From the cell containing the given text, extract its center point as [X, Y] coordinate. 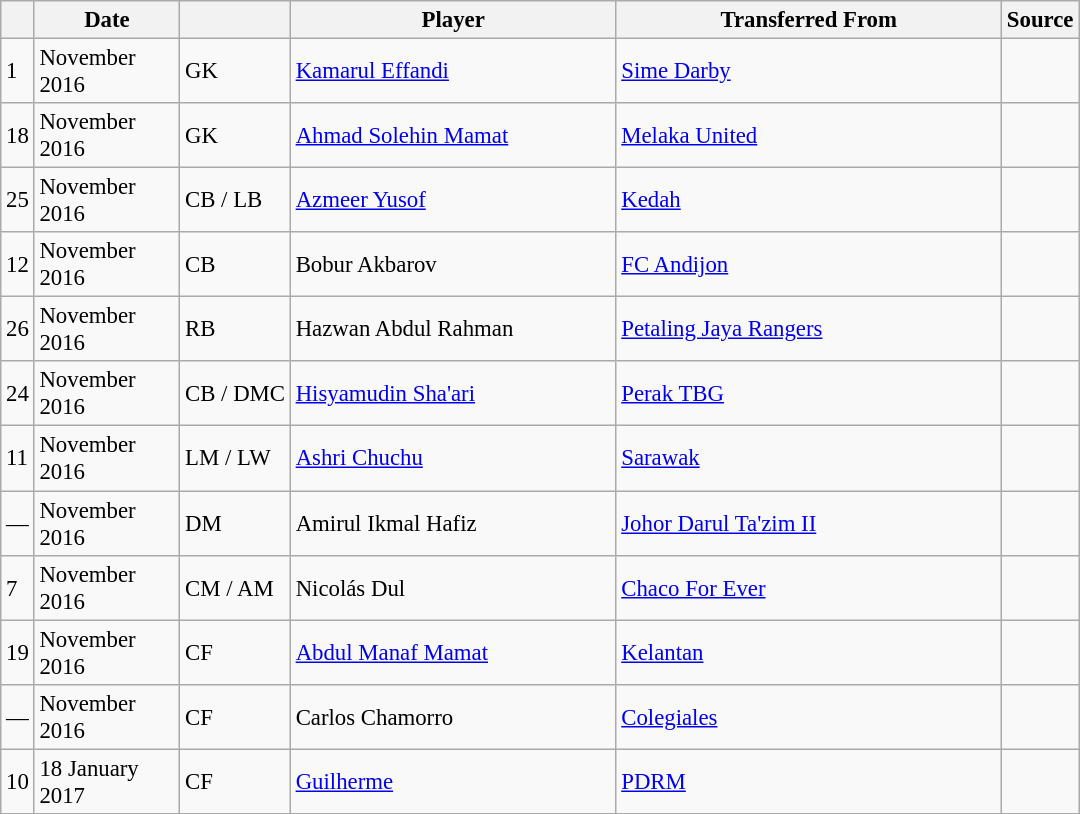
Bobur Akbarov [453, 264]
Source [1040, 20]
Johor Darul Ta'zim II [809, 524]
Petaling Jaya Rangers [809, 330]
Chaco For Ever [809, 588]
Kamarul Effandi [453, 72]
25 [18, 200]
Perak TBG [809, 394]
Colegiales [809, 716]
Sarawak [809, 458]
Ashri Chuchu [453, 458]
LM / LW [236, 458]
12 [18, 264]
Ahmad Solehin Mamat [453, 136]
19 [18, 652]
18 January 2017 [107, 782]
18 [18, 136]
PDRM [809, 782]
Player [453, 20]
Hisyamudin Sha'ari [453, 394]
Hazwan Abdul Rahman [453, 330]
Carlos Chamorro [453, 716]
Date [107, 20]
CB [236, 264]
1 [18, 72]
24 [18, 394]
DM [236, 524]
Kelantan [809, 652]
Sime Darby [809, 72]
26 [18, 330]
CB / LB [236, 200]
Nicolás Dul [453, 588]
CB / DMC [236, 394]
CM / AM [236, 588]
7 [18, 588]
RB [236, 330]
FC Andijon [809, 264]
Abdul Manaf Mamat [453, 652]
Melaka United [809, 136]
Guilherme [453, 782]
10 [18, 782]
Transferred From [809, 20]
Azmeer Yusof [453, 200]
Kedah [809, 200]
11 [18, 458]
Amirul Ikmal Hafiz [453, 524]
